Scan for the cell matching the given text and deliver its (X, Y) coordinate at center. 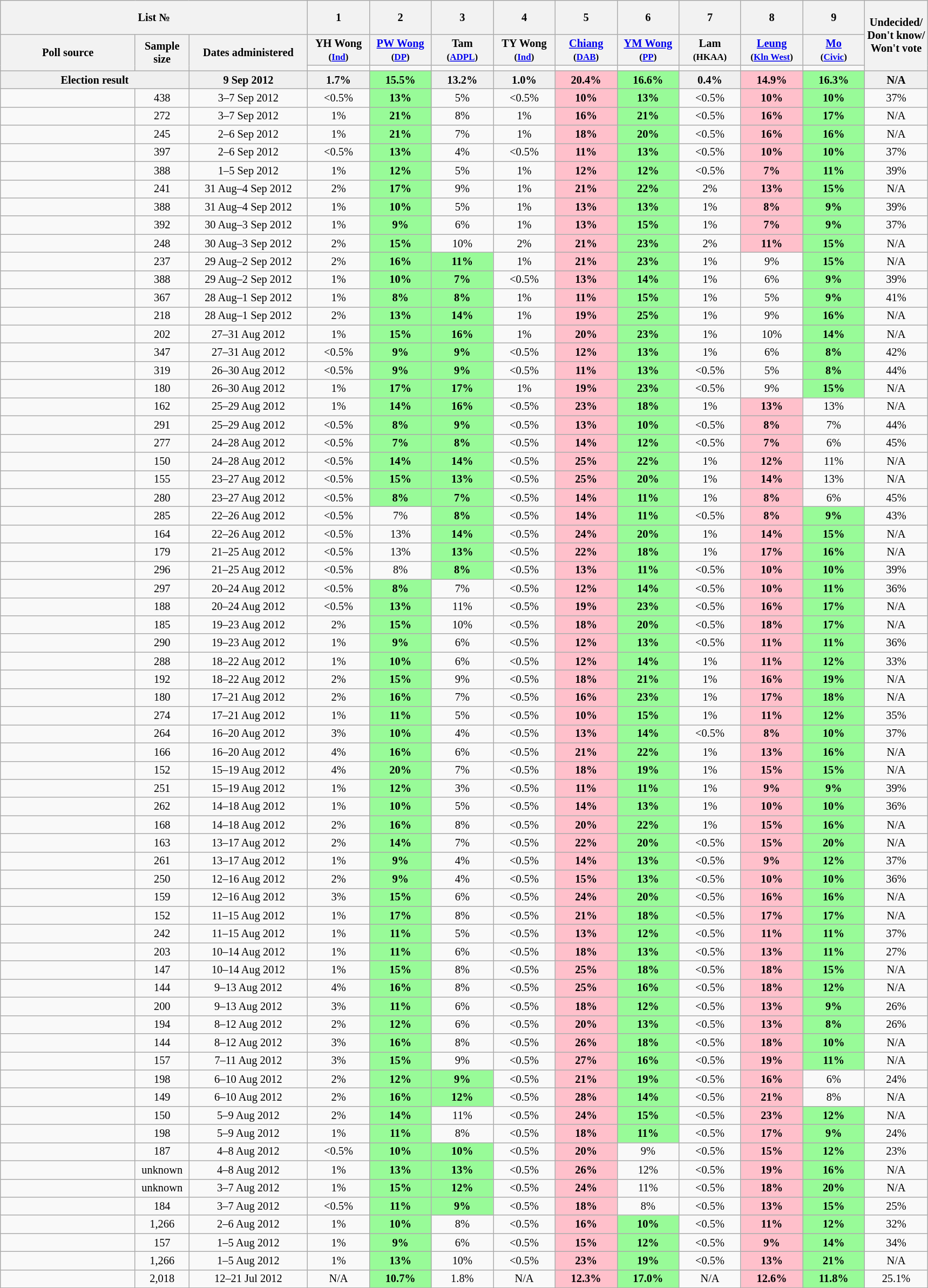
Lam (HKAA) (710, 50)
PW Wong (DP) (401, 50)
Dates administered (248, 52)
12.3% (586, 1279)
200 (162, 1006)
251 (162, 788)
168 (162, 825)
1.0% (525, 80)
43% (896, 516)
2,018 (162, 1279)
20.4% (586, 80)
6 (648, 17)
288 (162, 661)
277 (162, 443)
392 (162, 225)
YM Wong (PP) (648, 50)
2–6 Aug 2012 (248, 1224)
List № (154, 17)
Leung (Kln West) (772, 50)
264 (162, 734)
TY Wong (Ind) (525, 50)
14.9% (772, 80)
Poll source (68, 52)
25.1% (896, 1279)
Mo (Civic) (834, 50)
41% (896, 298)
5 (586, 17)
10.7% (401, 1279)
15.5% (401, 80)
285 (162, 516)
2 (401, 17)
202 (162, 334)
272 (162, 116)
218 (162, 316)
1 (339, 17)
33% (896, 661)
274 (162, 716)
250 (162, 879)
12–21 Jul 2012 (248, 1279)
163 (162, 843)
12.6% (772, 1279)
Tam (ADPL) (462, 50)
184 (162, 1206)
262 (162, 806)
290 (162, 643)
Chiang (DAB) (586, 50)
32% (896, 1224)
1–5 Sep 2012 (248, 171)
297 (162, 588)
242 (162, 933)
347 (162, 352)
7 (710, 17)
149 (162, 1097)
28% (586, 1097)
179 (162, 552)
0.4% (710, 80)
261 (162, 861)
185 (162, 625)
1.8% (462, 1279)
34% (896, 1243)
280 (162, 498)
16.3% (834, 80)
35% (896, 716)
4 (525, 17)
Undecided/Don't know/Won't vote (896, 35)
Samplesize (162, 52)
8 (772, 17)
11.8% (834, 1279)
166 (162, 752)
16.6% (648, 80)
162 (162, 406)
1.7% (339, 80)
241 (162, 189)
438 (162, 98)
3 (462, 17)
397 (162, 152)
245 (162, 134)
42% (896, 352)
Election result (95, 80)
194 (162, 1025)
159 (162, 897)
192 (162, 679)
237 (162, 261)
7–11 Aug 2012 (248, 1061)
13.2% (462, 80)
248 (162, 243)
188 (162, 607)
187 (162, 1151)
9 Sep 2012 (248, 80)
296 (162, 570)
164 (162, 534)
147 (162, 970)
291 (162, 425)
367 (162, 298)
319 (162, 370)
155 (162, 479)
YH Wong (Ind) (339, 50)
17.0% (648, 1279)
9 (834, 17)
203 (162, 952)
